Scan for the cell matching the given text and deliver its [x, y] coordinate at center. 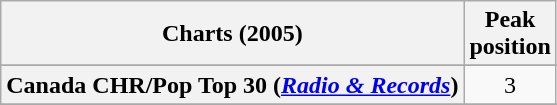
Peakposition [510, 34]
3 [510, 85]
Charts (2005) [232, 34]
Canada CHR/Pop Top 30 (Radio & Records) [232, 85]
